Output the (x, y) coordinate of the center of the cell containing the given text.  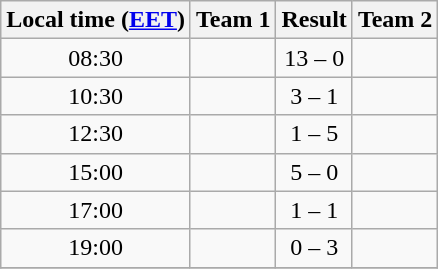
10:30 (96, 96)
Team 1 (233, 20)
19:00 (96, 248)
08:30 (96, 58)
5 – 0 (314, 172)
17:00 (96, 210)
Team 2 (395, 20)
13 – 0 (314, 58)
1 – 1 (314, 210)
1 – 5 (314, 134)
15:00 (96, 172)
12:30 (96, 134)
3 – 1 (314, 96)
Result (314, 20)
0 – 3 (314, 248)
Local time (EET) (96, 20)
